Extract the (x, y) coordinate from the center of the cell holding the provided text.  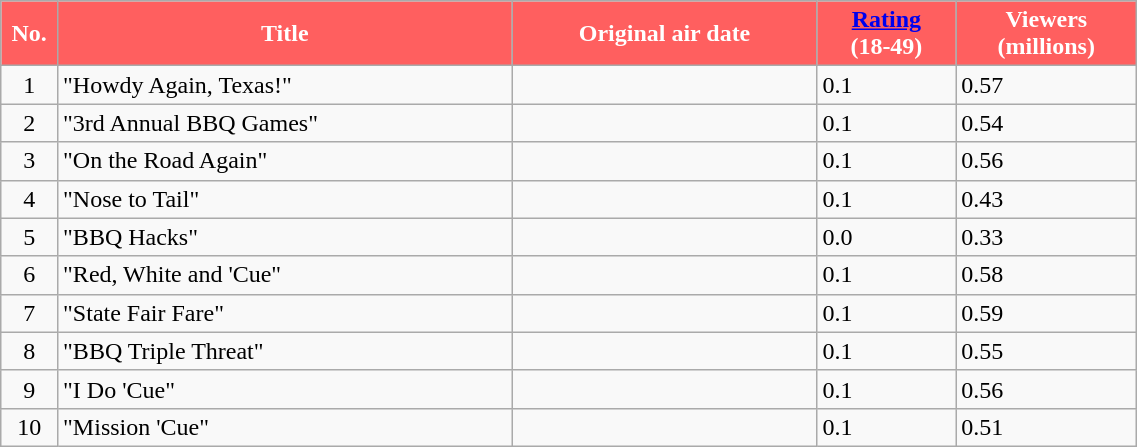
0.57 (1046, 85)
"Red, White and 'Cue" (285, 275)
2 (30, 123)
Title (285, 34)
10 (30, 427)
No. (30, 34)
0.0 (886, 237)
0.59 (1046, 313)
"Mission 'Cue" (285, 427)
0.58 (1046, 275)
4 (30, 199)
0.54 (1046, 123)
3 (30, 161)
Original air date (664, 34)
7 (30, 313)
8 (30, 351)
"Howdy Again, Texas!" (285, 85)
Rating(18-49) (886, 34)
"On the Road Again" (285, 161)
Viewers(millions) (1046, 34)
"I Do 'Cue" (285, 389)
"3rd Annual BBQ Games" (285, 123)
0.51 (1046, 427)
"Nose to Tail" (285, 199)
6 (30, 275)
"State Fair Fare" (285, 313)
1 (30, 85)
0.33 (1046, 237)
0.55 (1046, 351)
5 (30, 237)
9 (30, 389)
"BBQ Hacks" (285, 237)
"BBQ Triple Threat" (285, 351)
0.43 (1046, 199)
